Pinpoint the cell where the given text exists, returning its [x, y] midpoint coordinate. 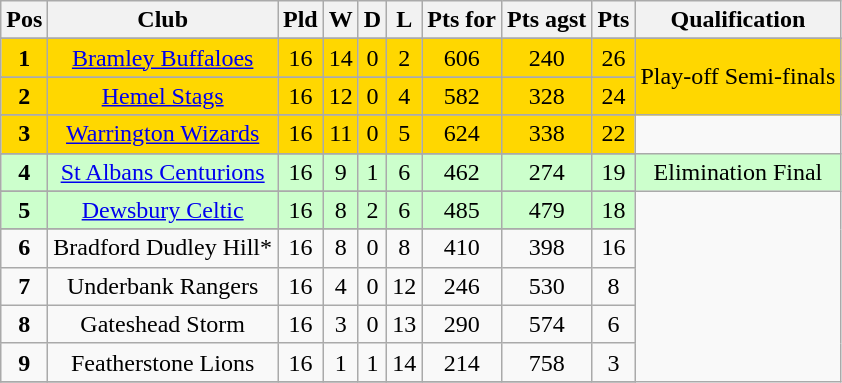
Warrington Wizards [163, 134]
Pts agst [546, 20]
Underbank Rangers [163, 286]
758 [546, 362]
26 [614, 58]
19 [614, 172]
398 [546, 248]
606 [462, 58]
Pos [24, 20]
Featherstone Lions [163, 362]
24 [614, 96]
Qualification [738, 20]
Pts for [462, 20]
328 [546, 96]
L [404, 20]
485 [462, 210]
530 [546, 286]
246 [462, 286]
Hemel Stags [163, 96]
7 [24, 286]
479 [546, 210]
Dewsbury Celtic [163, 210]
Elimination Final [738, 172]
574 [546, 324]
214 [462, 362]
13 [404, 324]
Pts [614, 20]
Bramley Buffaloes [163, 58]
410 [462, 248]
240 [546, 58]
338 [546, 134]
582 [462, 96]
290 [462, 324]
St Albans Centurions [163, 172]
274 [546, 172]
462 [462, 172]
Club [163, 20]
22 [614, 134]
Play-off Semi-finals [738, 77]
Pld [301, 20]
Bradford Dudley Hill* [163, 248]
18 [614, 210]
W [340, 20]
Gateshead Storm [163, 324]
11 [340, 134]
624 [462, 134]
D [372, 20]
